From the cell containing the given text, extract its center point as (X, Y) coordinate. 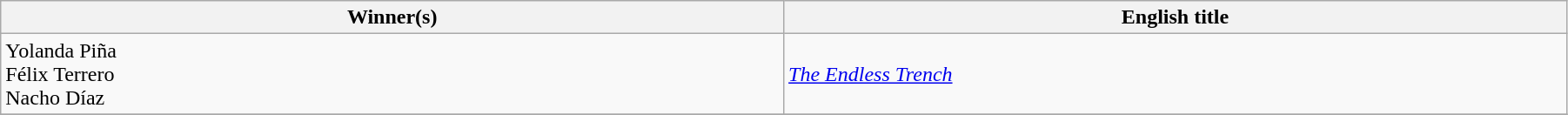
Winner(s) (392, 17)
The Endless Trench (1176, 74)
Yolanda Piña Félix Terrero Nacho Díaz (392, 74)
English title (1176, 17)
